Pinpoint the cell where the given text exists, returning its [x, y] midpoint coordinate. 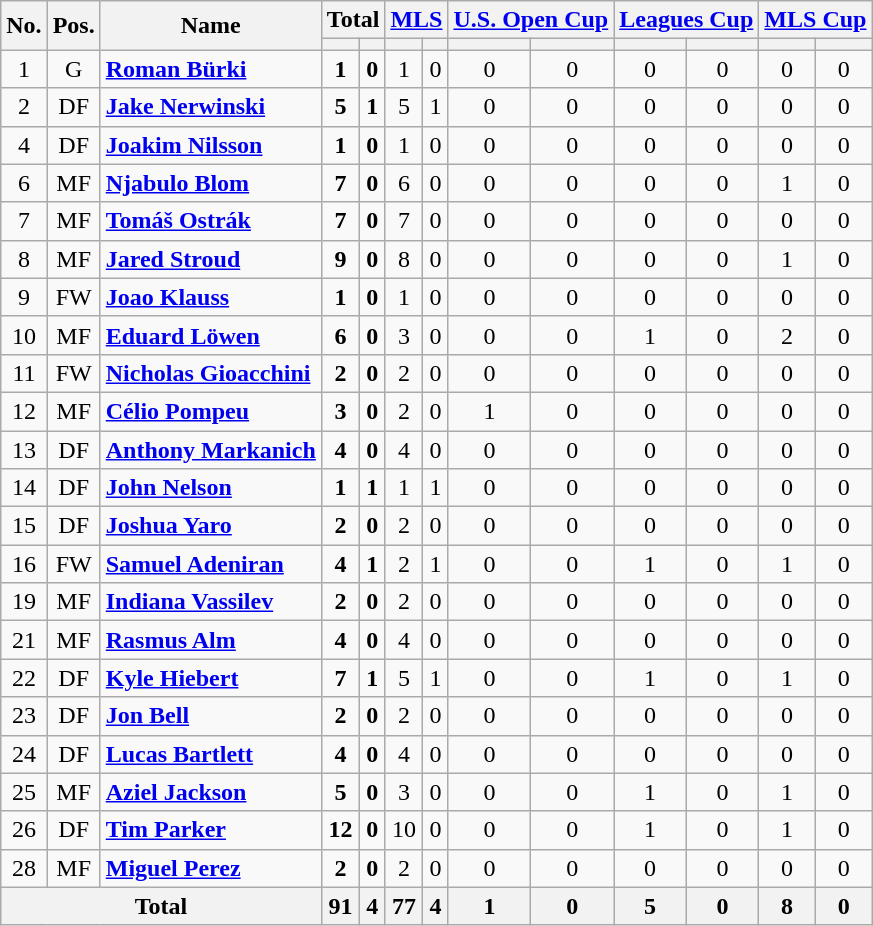
16 [24, 564]
Samuel Adeniran [210, 564]
MLS Cup [816, 20]
19 [24, 602]
Njabulo Blom [210, 183]
MLS [416, 20]
Tim Parker [210, 830]
28 [24, 868]
Aziel Jackson [210, 792]
Pos. [74, 26]
26 [24, 830]
Jon Bell [210, 716]
Leagues Cup [686, 20]
Roman Bürki [210, 69]
21 [24, 640]
Kyle Hiebert [210, 678]
13 [24, 449]
Joshua Yaro [210, 526]
22 [24, 678]
Nicholas Gioacchini [210, 373]
Célio Pompeu [210, 411]
Name [210, 26]
15 [24, 526]
Miguel Perez [210, 868]
25 [24, 792]
14 [24, 488]
Joakim Nilsson [210, 145]
Eduard Löwen [210, 335]
Rasmus Alm [210, 640]
U.S. Open Cup [531, 20]
Anthony Markanich [210, 449]
No. [24, 26]
G [74, 69]
Lucas Bartlett [210, 754]
Jared Stroud [210, 259]
Tomáš Ostrák [210, 221]
John Nelson [210, 488]
11 [24, 373]
Indiana Vassilev [210, 602]
24 [24, 754]
91 [340, 906]
Jake Nerwinski [210, 107]
77 [404, 906]
Joao Klauss [210, 297]
23 [24, 716]
